Scan for the cell matching the given text and deliver its (x, y) coordinate at center. 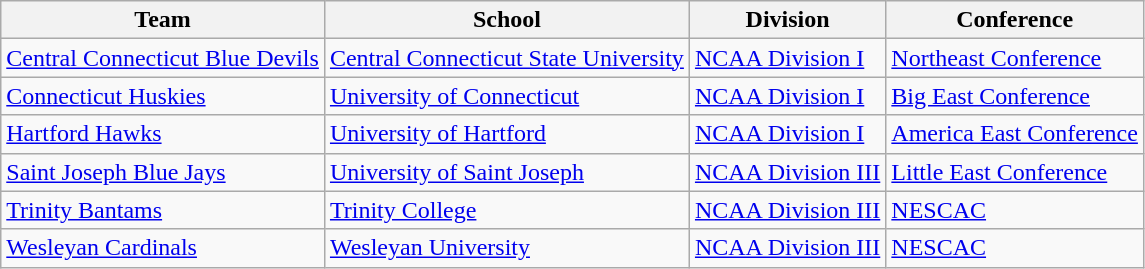
Wesleyan Cardinals (163, 248)
America East Conference (1015, 134)
Saint Joseph Blue Jays (163, 172)
Hartford Hawks (163, 134)
Conference (1015, 20)
Trinity College (506, 210)
Big East Conference (1015, 96)
Wesleyan University (506, 248)
Central Connecticut Blue Devils (163, 58)
University of Hartford (506, 134)
University of Connecticut (506, 96)
Little East Conference (1015, 172)
School (506, 20)
Team (163, 20)
Trinity Bantams (163, 210)
University of Saint Joseph (506, 172)
Northeast Conference (1015, 58)
Connecticut Huskies (163, 96)
Division (787, 20)
Central Connecticut State University (506, 58)
